From the cell containing the given text, extract its center point as (X, Y) coordinate. 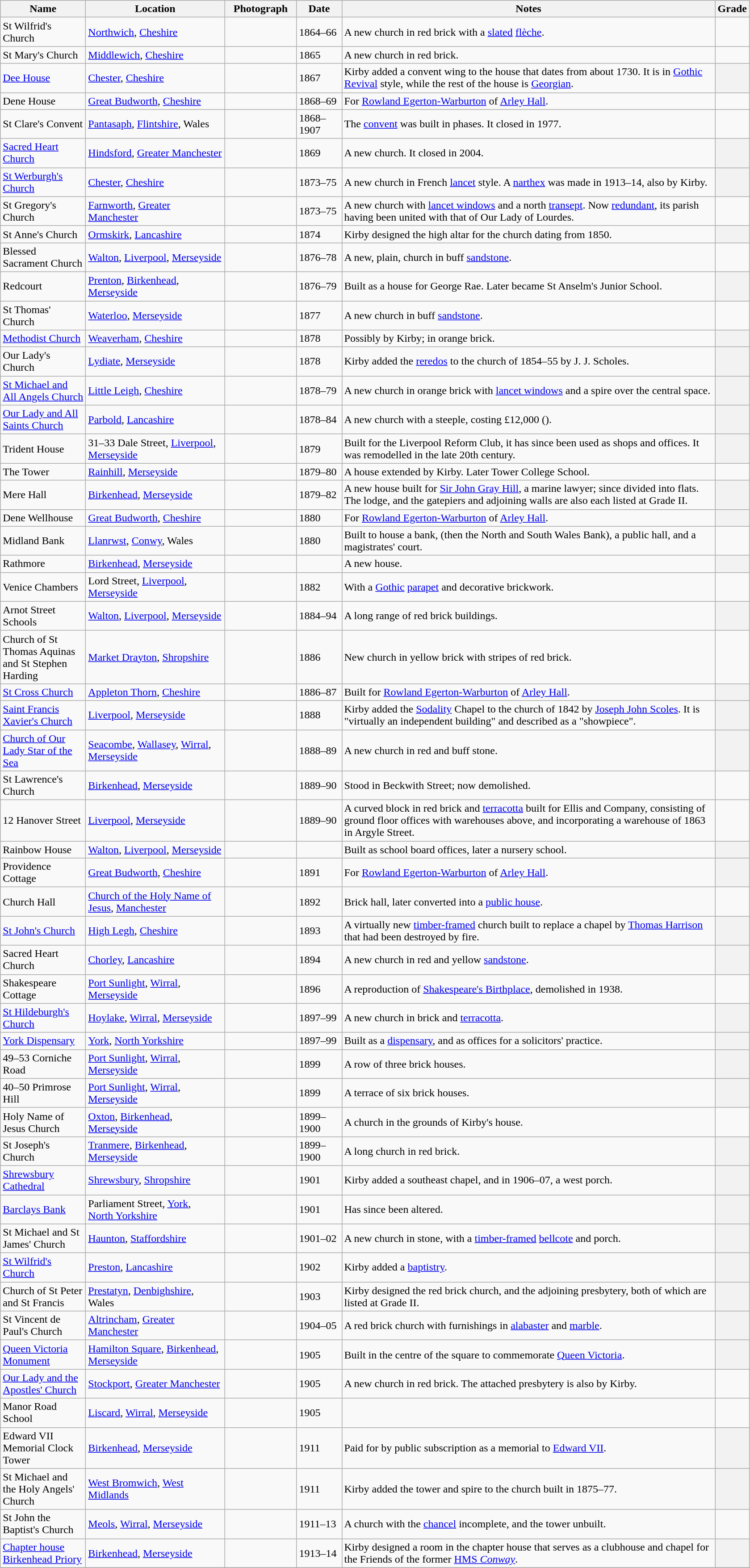
Kirby added a convent wing to the house that dates from about 1730. It is in Gothic Revival style, while the rest of the house is Georgian. (528, 78)
1892 (319, 901)
Barclays Bank (43, 1209)
A house extended by Kirby. Later Tower College School. (528, 472)
1868–69 (319, 101)
Weaverham, Cheshire (155, 339)
Manor Road School (43, 1413)
Church Hall (43, 901)
1878–79 (319, 390)
Stood in Beckwith Street; now demolished. (528, 785)
A long range of red brick buildings. (528, 616)
Built as a dispensary, and as offices for a solicitors' practice. (528, 1041)
York, North Yorkshire (155, 1041)
Prenton, Birkenhead, Merseyside (155, 286)
Kirby added the reredos to the church of 1854–55 by J. J. Scholes. (528, 362)
Haunton, Staffordshire (155, 1238)
1888 (319, 715)
A new church in red brick with a slated flèche. (528, 32)
Built for Rowland Egerton-Warburton of Arley Hall. (528, 692)
Lydiate, Merseyside (155, 362)
1904–05 (319, 1326)
Dene House (43, 101)
Built to house a bank, (then the North and South Wales Bank), a public hall, and a magistrates' court. (528, 541)
New church in yellow brick with stripes of red brick. (528, 657)
1903 (319, 1296)
Trident House (43, 449)
A new church in red brick. (528, 55)
Little Leigh, Cheshire (155, 390)
1876–78 (319, 257)
A new church in orange brick with lancet windows and a spire over the central space. (528, 390)
Shrewsbury, Shropshire (155, 1180)
Lord Street, Liverpool, Merseyside (155, 587)
Stockport, Greater Manchester (155, 1384)
A new church with a steeple, costing £12,000 (). (528, 420)
1886 (319, 657)
Meols, Wirral, Merseyside (155, 1524)
1901–02 (319, 1238)
Prestatyn, Denbighshire, Wales (155, 1296)
1911–13 (319, 1524)
Redcourt (43, 286)
With a Gothic parapet and decorative brickwork. (528, 587)
40–50 Primrose Hill (43, 1093)
Edward VII Memorial Clock Tower (43, 1448)
St Thomas' Church (43, 315)
1868–1907 (319, 124)
St Mary's Church (43, 55)
1888–89 (319, 750)
St Hildeburgh's Church (43, 1018)
1894 (319, 960)
1879 (319, 449)
A new church. It closed in 2004. (528, 153)
Rainbow House (43, 850)
1893 (319, 931)
Built as a house for George Rae. Later became St Anselm's Junior School. (528, 286)
Altrincham, Greater Manchester (155, 1326)
St Michael and the Holy Angels' Church (43, 1489)
St Cross Church (43, 692)
Dene Wellhouse (43, 518)
York Dispensary (43, 1041)
Shrewsbury Cathedral (43, 1180)
Kirby designed the red brick church, and the adjoining presbytery, both of which are listed at Grade II. (528, 1296)
Our Lady's Church (43, 362)
12 Hanover Street (43, 821)
Parbold, Lancashire (155, 420)
St Lawrence's Church (43, 785)
A virtually new timber-framed church built to replace a chapel by Thomas Harrison that had been destroyed by fire. (528, 931)
A new, plain, church in buff sandstone. (528, 257)
High Legh, Cheshire (155, 931)
1867 (319, 78)
Shakespeare Cottage (43, 989)
Built in the centre of the square to commemorate Queen Victoria. (528, 1354)
Has since been altered. (528, 1209)
Queen Victoria Monument (43, 1354)
Seacombe, Wallasey, Wirral, Merseyside (155, 750)
Appleton Thorn, Cheshire (155, 692)
Notes (528, 9)
Farnworth, Greater Manchester (155, 211)
Brick hall, later converted into a public house. (528, 901)
1902 (319, 1268)
1877 (319, 315)
A new church in buff sandstone. (528, 315)
Llanrwst, Conwy, Wales (155, 541)
Kirby designed the high altar for the church dating from 1850. (528, 234)
Our Lady and the Apostles' Church (43, 1384)
A new church in red brick. The attached presbytery is also by Kirby. (528, 1384)
St John the Baptist's Church (43, 1524)
1891 (319, 873)
Arnot Street Schools (43, 616)
Chapter houseBirkenhead Priory (43, 1553)
Holy Name of Jesus Church (43, 1122)
A new house. (528, 564)
Possibly by Kirby; in orange brick. (528, 339)
Photograph (261, 9)
Paid for by public subscription as a memorial to Edward VII. (528, 1448)
A new church with lancet windows and a north transept. Now redundant, its parish having been united with that of Our Lady of Lourdes. (528, 211)
A red brick church with furnishings in alabaster and marble. (528, 1326)
A new church in stone, with a timber-framed bellcote and porch. (528, 1238)
1876–79 (319, 286)
A new church in brick and terracotta. (528, 1018)
Market Drayton, Shropshire (155, 657)
St Werburgh's Church (43, 182)
St Gregory's Church (43, 211)
The Tower (43, 472)
1884–94 (319, 616)
Liscard, Wirral, Merseyside (155, 1413)
Hindsford, Greater Manchester (155, 153)
A long church in red brick. (528, 1151)
St Vincent de Paul's Church (43, 1326)
A row of three brick houses. (528, 1064)
St Michael and St James' Church (43, 1238)
1869 (319, 153)
1879–82 (319, 495)
Middlewich, Cheshire (155, 55)
Midland Bank (43, 541)
Church of the Holy Name of Jesus, Manchester (155, 901)
1913–14 (319, 1553)
St Clare's Convent (43, 124)
Built for the Liverpool Reform Club, it has since been used as shops and offices. It was remodelled in the late 20th century. (528, 449)
A new church in French lancet style. A narthex was made in 1913–14, also by Kirby. (528, 182)
St Joseph's Church (43, 1151)
Preston, Lancashire (155, 1268)
The convent was built in phases. It closed in 1977. (528, 124)
A new church in red and buff stone. (528, 750)
St John's Church (43, 931)
Rathmore (43, 564)
Blessed Sacrament Church (43, 257)
1882 (319, 587)
Hamilton Square, Birkenhead, Merseyside (155, 1354)
Date (319, 9)
A reproduction of Shakespeare's Birthplace, demolished in 1938. (528, 989)
1874 (319, 234)
Tranmere, Birkenhead, Merseyside (155, 1151)
1896 (319, 989)
1864–66 (319, 32)
Rainhill, Merseyside (155, 472)
Oxton, Birkenhead, Merseyside (155, 1122)
Kirby designed a room in the chapter house that serves as a clubhouse and chapel for the Friends of the former HMS Conway. (528, 1553)
Northwich, Cheshire (155, 32)
Kirby added a southeast chapel, and in 1906–07, a west porch. (528, 1180)
31–33 Dale Street, Liverpool, Merseyside (155, 449)
St Anne's Church (43, 234)
1886–87 (319, 692)
West Bromwich, West Midlands (155, 1489)
Parliament Street, York,North Yorkshire (155, 1209)
Dee House (43, 78)
St Michael and All Angels Church (43, 390)
1865 (319, 55)
A terrace of six brick houses. (528, 1093)
Providence Cottage (43, 873)
Kirby added the tower and spire to the church built in 1875–77. (528, 1489)
Methodist Church (43, 339)
1878–84 (319, 420)
Our Lady and All Saints Church (43, 420)
Grade (732, 9)
Chorley, Lancashire (155, 960)
Church of Our Lady Star of the Sea (43, 750)
Ormskirk, Lancashire (155, 234)
Church of St Thomas Aquinas and St Stephen Harding (43, 657)
Waterloo, Merseyside (155, 315)
Name (43, 9)
Kirby added a baptistry. (528, 1268)
Built as school board offices, later a nursery school. (528, 850)
Venice Chambers (43, 587)
A church with the chancel incomplete, and the tower unbuilt. (528, 1524)
A new church in red and yellow sandstone. (528, 960)
A church in the grounds of Kirby's house. (528, 1122)
Hoylake, Wirral, Merseyside (155, 1018)
49–53 Corniche Road (43, 1064)
Saint Francis Xavier's Church (43, 715)
Church of St Peter and St Francis (43, 1296)
Pantasaph, Flintshire, Wales (155, 124)
Mere Hall (43, 495)
1879–80 (319, 472)
Location (155, 9)
